Capture the cell that displays the provided text and extract its (x, y) central coordinate. 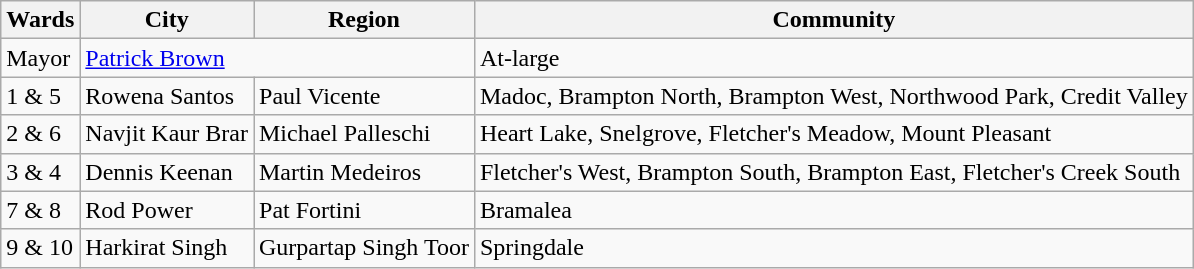
3 & 4 (40, 172)
Heart Lake, Snelgrove, Fletcher's Meadow, Mount Pleasant (834, 134)
1 & 5 (40, 96)
Rowena Santos (167, 96)
7 & 8 (40, 210)
Gurpartap Singh Toor (364, 248)
Paul Vicente (364, 96)
Michael Palleschi (364, 134)
Rod Power (167, 210)
At-large (834, 58)
Wards (40, 20)
Fletcher's West, Brampton South, Brampton East, Fletcher's Creek South (834, 172)
Springdale (834, 248)
Dennis Keenan (167, 172)
2 & 6 (40, 134)
Mayor (40, 58)
9 & 10 (40, 248)
Madoc, Brampton North, Brampton West, Northwood Park, Credit Valley (834, 96)
Pat Fortini (364, 210)
Martin Medeiros (364, 172)
Patrick Brown (278, 58)
City (167, 20)
Bramalea (834, 210)
Harkirat Singh (167, 248)
Community (834, 20)
Region (364, 20)
Navjit Kaur Brar (167, 134)
